Return [X, Y] of the center of cell containing provided text 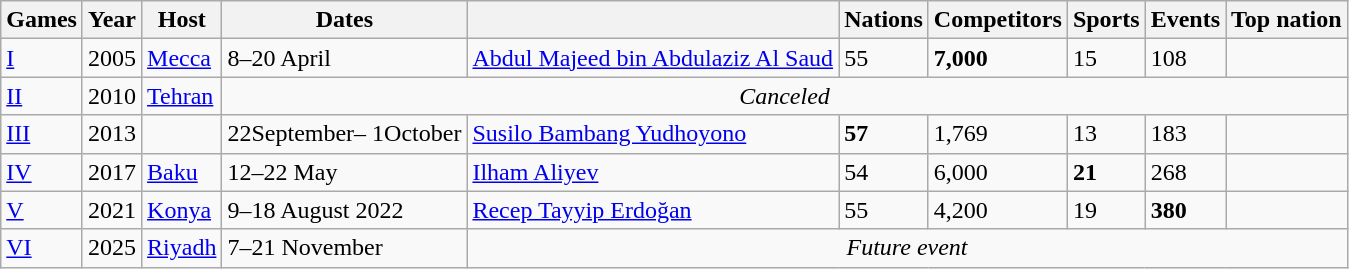
268 [1185, 172]
2010 [112, 96]
12–22 May [344, 172]
21 [1106, 172]
Ilham Aliyev [653, 172]
Events [1185, 20]
Konya [182, 210]
Year [112, 20]
Tehran [182, 96]
Canceled [784, 96]
II [42, 96]
Competitors [998, 20]
1,769 [998, 134]
Sports [1106, 20]
7,000 [998, 58]
6,000 [998, 172]
9–18 August 2022 [344, 210]
Host [182, 20]
VI [42, 248]
Susilo Bambang Yudhoyono [653, 134]
380 [1185, 210]
V [42, 210]
Recep Tayyip Erdoğan [653, 210]
III [42, 134]
2013 [112, 134]
Abdul Majeed bin Abdulaziz Al Saud [653, 58]
Games [42, 20]
2021 [112, 210]
19 [1106, 210]
IV [42, 172]
108 [1185, 58]
Mecca [182, 58]
2017 [112, 172]
Baku [182, 172]
22September– 1October [344, 134]
13 [1106, 134]
I [42, 58]
Nations [884, 20]
54 [884, 172]
Top nation [1287, 20]
8–20 April [344, 58]
7–21 November [344, 248]
4,200 [998, 210]
2005 [112, 58]
2025 [112, 248]
57 [884, 134]
Riyadh [182, 248]
15 [1106, 58]
Future event [907, 248]
Dates [344, 20]
183 [1185, 134]
